Pinpoint the cell where the given text exists, returning its (X, Y) midpoint coordinate. 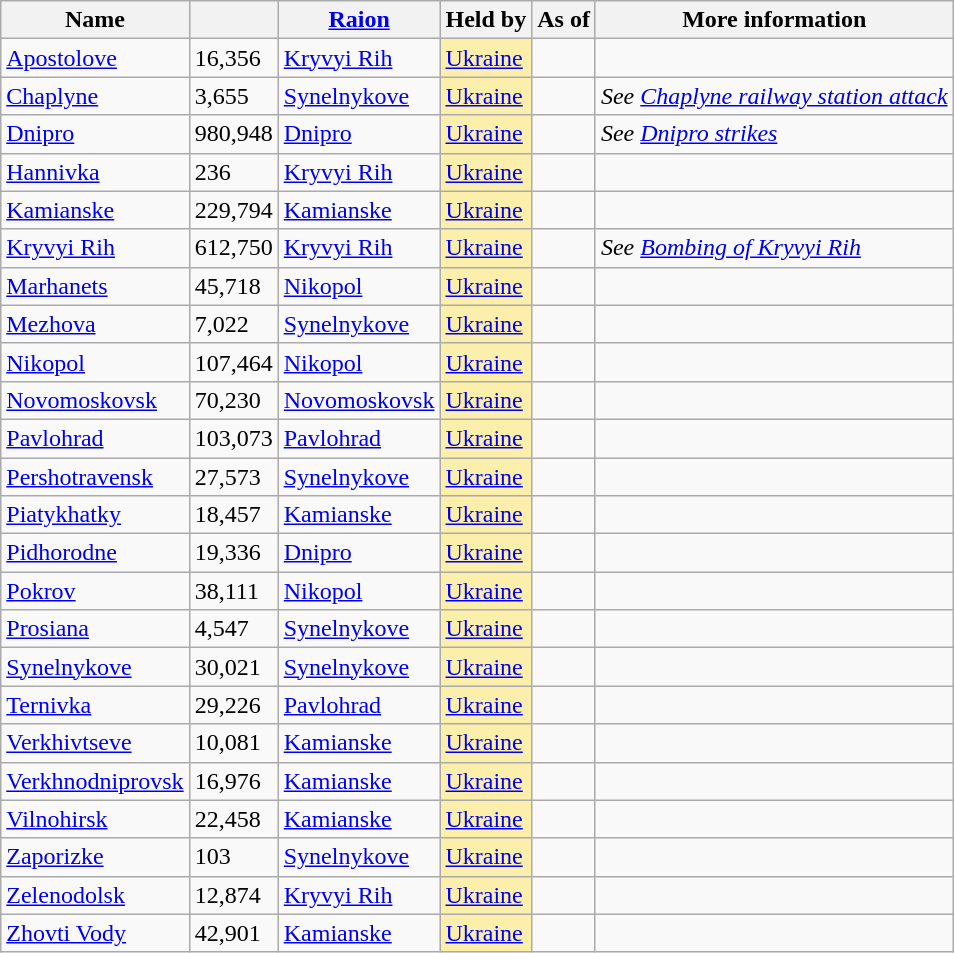
Zhovti Vody (95, 933)
Verkhnodniprovsk (95, 781)
22,458 (234, 819)
Vilnohirsk (95, 819)
19,336 (234, 553)
Pidhorodne (95, 553)
Apostolove (95, 58)
Pershotravensk (95, 477)
103 (234, 857)
Piatykhatky (95, 515)
18,457 (234, 515)
See Chaplyne railway station attack (774, 96)
Zelenodolsk (95, 895)
229,794 (234, 210)
70,230 (234, 400)
103,073 (234, 438)
38,111 (234, 591)
Raion (359, 20)
4,547 (234, 629)
980,948 (234, 134)
107,464 (234, 362)
27,573 (234, 477)
As of (564, 20)
12,874 (234, 895)
45,718 (234, 286)
Mezhova (95, 324)
Held by (486, 20)
3,655 (234, 96)
See Bombing of Kryvyi Rih (774, 248)
30,021 (234, 667)
Name (95, 20)
16,976 (234, 781)
Pokrov (95, 591)
Ternivka (95, 705)
236 (234, 172)
Hannivka (95, 172)
Prosiana (95, 629)
Zaporizke (95, 857)
42,901 (234, 933)
Chaplyne (95, 96)
Verkhivtseve (95, 743)
29,226 (234, 705)
7,022 (234, 324)
10,081 (234, 743)
See Dnipro strikes (774, 134)
612,750 (234, 248)
More information (774, 20)
Marhanets (95, 286)
16,356 (234, 58)
